Provide the (x, y) coordinate of the cell's center where the given text is located.  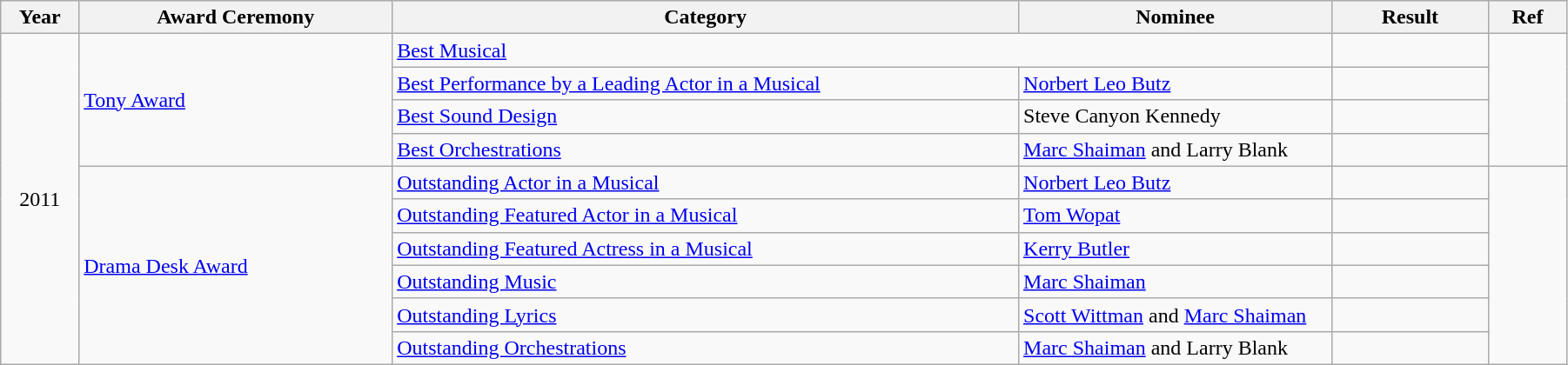
Ref (1527, 17)
Tony Award (236, 100)
Drama Desk Award (236, 265)
Result (1410, 17)
Kerry Butler (1176, 249)
Marc Shaiman (1176, 282)
Outstanding Orchestrations (706, 348)
2011 (40, 200)
Best Sound Design (706, 116)
Award Ceremony (236, 17)
Scott Wittman and Marc Shaiman (1176, 315)
Tom Wopat (1176, 216)
Best Performance by a Leading Actor in a Musical (706, 83)
Best Orchestrations (706, 149)
Outstanding Featured Actor in a Musical (706, 216)
Outstanding Lyrics (706, 315)
Outstanding Music (706, 282)
Nominee (1176, 17)
Steve Canyon Kennedy (1176, 116)
Outstanding Featured Actress in a Musical (706, 249)
Best Musical (862, 50)
Category (706, 17)
Outstanding Actor in a Musical (706, 182)
Year (40, 17)
